Extract the (x, y) coordinate from the center of the cell holding the provided text.  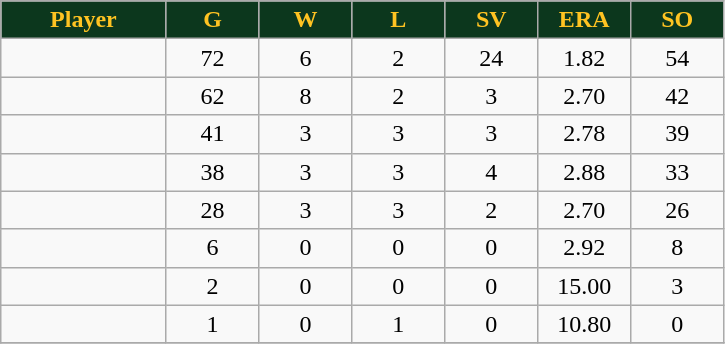
2.88 (584, 172)
26 (678, 210)
1.82 (584, 58)
42 (678, 96)
10.80 (584, 324)
G (212, 20)
W (306, 20)
Player (84, 20)
28 (212, 210)
2.78 (584, 134)
38 (212, 172)
SO (678, 20)
2.92 (584, 248)
41 (212, 134)
4 (492, 172)
15.00 (584, 286)
SV (492, 20)
ERA (584, 20)
72 (212, 58)
L (398, 20)
33 (678, 172)
62 (212, 96)
54 (678, 58)
39 (678, 134)
24 (492, 58)
